Extract the (X, Y) coordinate from the center of the cell holding the provided text.  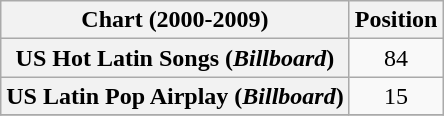
Chart (2000-2009) (175, 20)
US Latin Pop Airplay (Billboard) (175, 96)
15 (396, 96)
US Hot Latin Songs (Billboard) (175, 58)
Position (396, 20)
84 (396, 58)
